For the text-containing cell, return its midpoint in [X, Y] coordinate format. 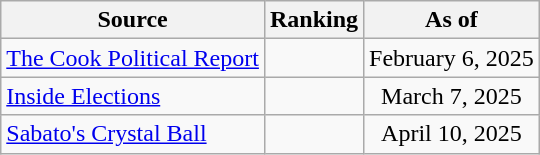
February 6, 2025 [452, 58]
As of [452, 20]
The Cook Political Report [133, 58]
Ranking [314, 20]
March 7, 2025 [452, 96]
Source [133, 20]
Sabato's Crystal Ball [133, 134]
April 10, 2025 [452, 134]
Inside Elections [133, 96]
